Return the (x, y) coordinate for the center point of the cell that contains the specified text.  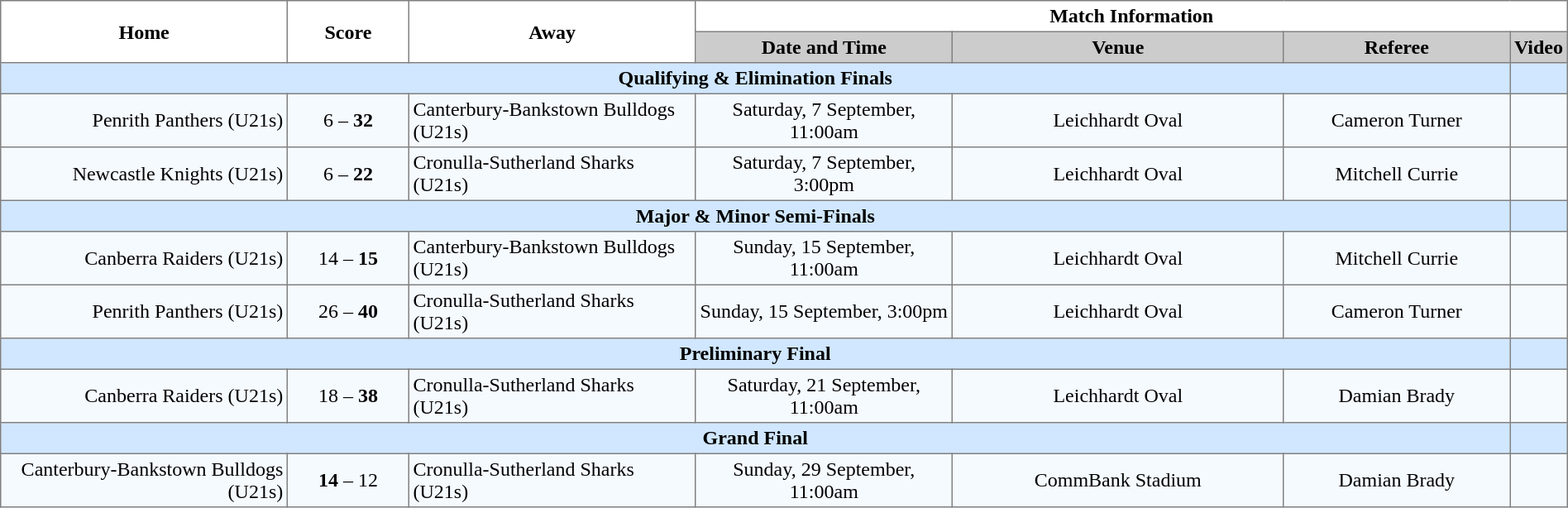
18 – 38 (349, 395)
14 – 12 (349, 480)
6 – 32 (349, 120)
Sunday, 29 September, 11:00am (824, 480)
Date and Time (824, 47)
Preliminary Final (756, 354)
6 – 22 (349, 174)
Saturday, 7 September, 3:00pm (824, 174)
Saturday, 21 September, 11:00am (824, 395)
Referee (1397, 47)
14 – 15 (349, 258)
Grand Final (756, 439)
Sunday, 15 September, 11:00am (824, 258)
Venue (1118, 47)
Sunday, 15 September, 3:00pm (824, 311)
Video (1539, 47)
26 – 40 (349, 311)
Score (349, 31)
Newcastle Knights (U21s) (144, 174)
Home (144, 31)
Major & Minor Semi-Finals (756, 216)
Qualifying & Elimination Finals (756, 79)
Saturday, 7 September, 11:00am (824, 120)
Away (552, 31)
CommBank Stadium (1118, 480)
Match Information (1131, 17)
